Provide the (x, y) coordinate of the cell's center where the given text is located.  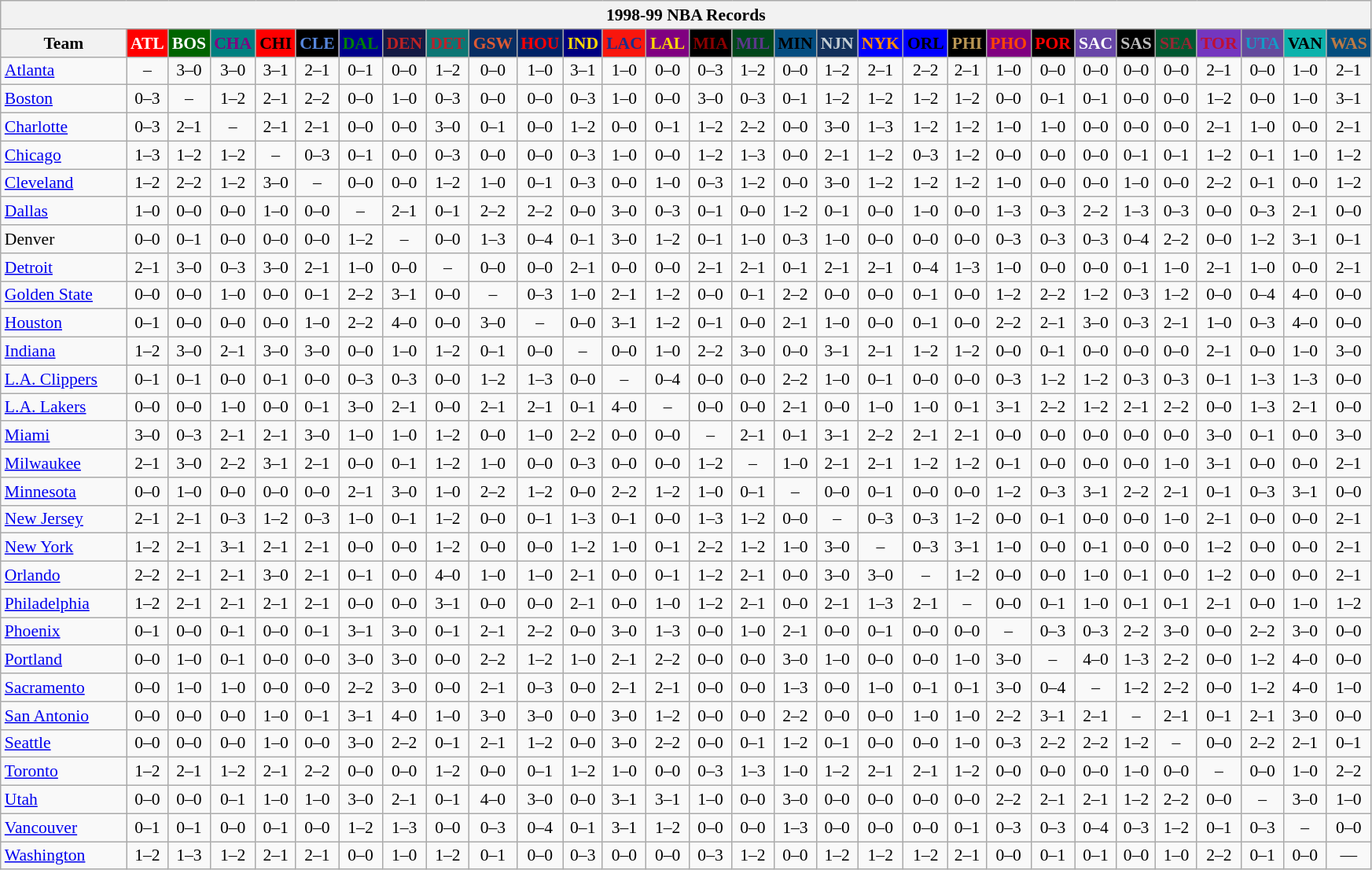
POR (1053, 43)
CLE (318, 43)
HOU (539, 43)
Vancouver (64, 828)
L.A. Clippers (64, 379)
New Jersey (64, 519)
1998-99 NBA Records (686, 15)
CHI (275, 43)
WAS (1349, 43)
Phoenix (64, 632)
Boston (64, 99)
GSW (494, 43)
SAC (1096, 43)
Charlotte (64, 127)
Seattle (64, 743)
Houston (64, 323)
Cleveland (64, 183)
CHA (233, 43)
Minnesota (64, 492)
MIA (710, 43)
UTA (1263, 43)
Chicago (64, 155)
Orlando (64, 576)
Indiana (64, 352)
DEN (404, 43)
VAN (1305, 43)
Atlanta (64, 71)
BOS (189, 43)
TOR (1219, 43)
IND (583, 43)
Toronto (64, 772)
PHO (1008, 43)
Miami (64, 436)
ORL (926, 43)
LAL (668, 43)
L.A. Lakers (64, 407)
Golden State (64, 295)
Portland (64, 660)
— (1349, 856)
New York (64, 547)
SAS (1136, 43)
DAL (361, 43)
SEA (1176, 43)
MIL (753, 43)
Philadelphia (64, 603)
Sacramento (64, 688)
Team (64, 43)
Utah (64, 800)
Denver (64, 239)
Washington (64, 856)
Dallas (64, 212)
San Antonio (64, 716)
NJN (837, 43)
PHI (967, 43)
LAC (624, 43)
ATL (148, 43)
Milwaukee (64, 463)
MIN (795, 43)
Detroit (64, 267)
NYK (881, 43)
DET (448, 43)
